From the cell containing the given text, extract its center point as [X, Y] coordinate. 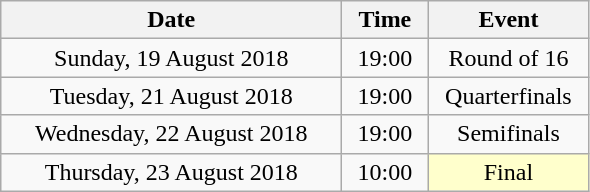
Quarterfinals [508, 96]
Final [508, 172]
10:00 [385, 172]
Event [508, 20]
Semifinals [508, 134]
Round of 16 [508, 58]
Tuesday, 21 August 2018 [172, 96]
Time [385, 20]
Date [172, 20]
Thursday, 23 August 2018 [172, 172]
Wednesday, 22 August 2018 [172, 134]
Sunday, 19 August 2018 [172, 58]
